Return the (x, y) coordinate for the center point of the cell that contains the specified text.  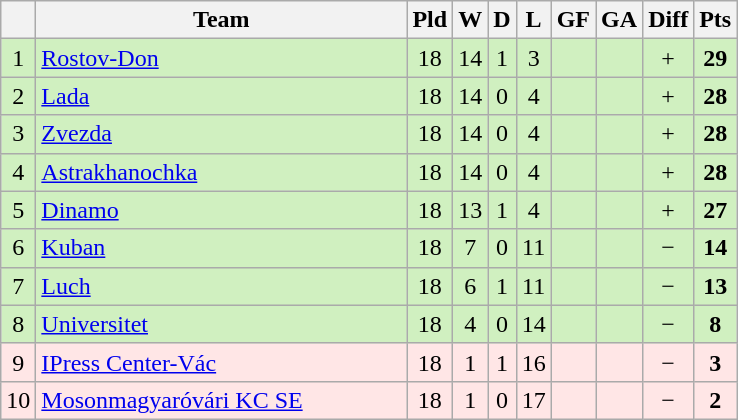
Dinamo (222, 210)
L (534, 20)
Pts (716, 20)
Team (222, 20)
D (502, 20)
16 (534, 362)
Lada (222, 96)
GA (620, 20)
Diff (668, 20)
5 (18, 210)
Luch (222, 286)
GF (573, 20)
10 (18, 400)
27 (716, 210)
Rostov-Don (222, 58)
Astrakhanochka (222, 172)
Pld (430, 20)
W (470, 20)
17 (534, 400)
Mosonmagyaróvári KC SE (222, 400)
Zvezda (222, 134)
9 (18, 362)
29 (716, 58)
Universitet (222, 324)
IPress Center-Vác (222, 362)
Kuban (222, 248)
